Determine the (X, Y) coordinate at the center of the cell enclosing the given text.  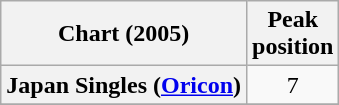
Peakposition (293, 34)
7 (293, 85)
Chart (2005) (124, 34)
Japan Singles (Oricon) (124, 85)
